Search for the cell housing the specified text and yield its [x, y] center coordinate. 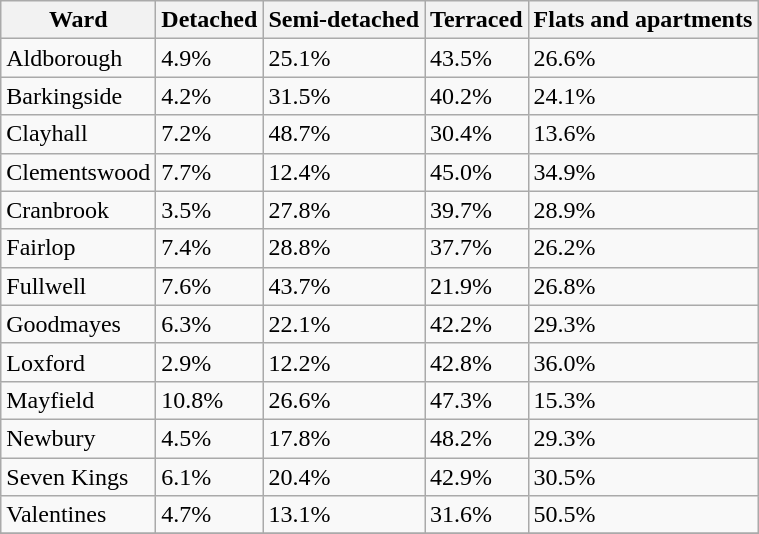
Goodmayes [78, 324]
Loxford [78, 362]
45.0% [476, 172]
10.8% [210, 400]
28.8% [344, 248]
48.7% [344, 134]
43.5% [476, 58]
7.4% [210, 248]
4.2% [210, 96]
21.9% [476, 286]
17.8% [344, 438]
Mayfield [78, 400]
Detached [210, 20]
Semi-detached [344, 20]
26.2% [643, 248]
31.5% [344, 96]
36.0% [643, 362]
42.2% [476, 324]
2.9% [210, 362]
Terraced [476, 20]
4.9% [210, 58]
34.9% [643, 172]
22.1% [344, 324]
37.7% [476, 248]
48.2% [476, 438]
43.7% [344, 286]
12.4% [344, 172]
40.2% [476, 96]
24.1% [643, 96]
20.4% [344, 477]
39.7% [476, 210]
Cranbrook [78, 210]
Fairlop [78, 248]
Barkingside [78, 96]
25.1% [344, 58]
13.6% [643, 134]
6.1% [210, 477]
42.9% [476, 477]
30.5% [643, 477]
Clayhall [78, 134]
Valentines [78, 515]
12.2% [344, 362]
28.9% [643, 210]
13.1% [344, 515]
Flats and apartments [643, 20]
Clementswood [78, 172]
6.3% [210, 324]
Newbury [78, 438]
Seven Kings [78, 477]
42.8% [476, 362]
7.6% [210, 286]
Fullwell [78, 286]
3.5% [210, 210]
30.4% [476, 134]
Aldborough [78, 58]
27.8% [344, 210]
50.5% [643, 515]
4.5% [210, 438]
26.8% [643, 286]
Ward [78, 20]
7.7% [210, 172]
47.3% [476, 400]
31.6% [476, 515]
7.2% [210, 134]
4.7% [210, 515]
15.3% [643, 400]
